For the text-containing cell, return its midpoint in (X, Y) coordinate format. 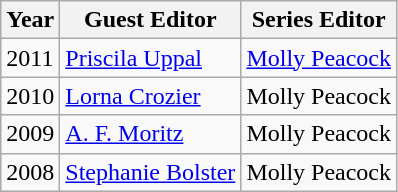
2010 (30, 96)
2009 (30, 134)
A. F. Moritz (150, 134)
2008 (30, 172)
Year (30, 20)
Priscila Uppal (150, 58)
Stephanie Bolster (150, 172)
Lorna Crozier (150, 96)
2011 (30, 58)
Guest Editor (150, 20)
Series Editor (319, 20)
